Return [X, Y] of the center of cell containing provided text 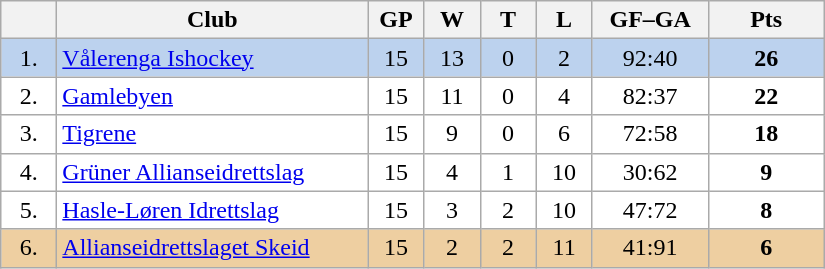
30:62 [650, 172]
47:72 [650, 210]
Allianseidrettslaget Skeid [212, 248]
1 [508, 172]
Hasle-Løren Idrettslag [212, 210]
L [564, 20]
8 [766, 210]
2. [29, 96]
3. [29, 134]
GP [396, 20]
5. [29, 210]
18 [766, 134]
92:40 [650, 58]
72:58 [650, 134]
W [452, 20]
41:91 [650, 248]
1. [29, 58]
Grüner Allianseidrettslag [212, 172]
GF–GA [650, 20]
22 [766, 96]
T [508, 20]
Vålerenga Ishockey [212, 58]
Tigrene [212, 134]
3 [452, 210]
13 [452, 58]
6. [29, 248]
Club [212, 20]
82:37 [650, 96]
Gamlebyen [212, 96]
4. [29, 172]
Pts [766, 20]
26 [766, 58]
